Locate the cell with the specified text and output its [x, y] center coordinate. 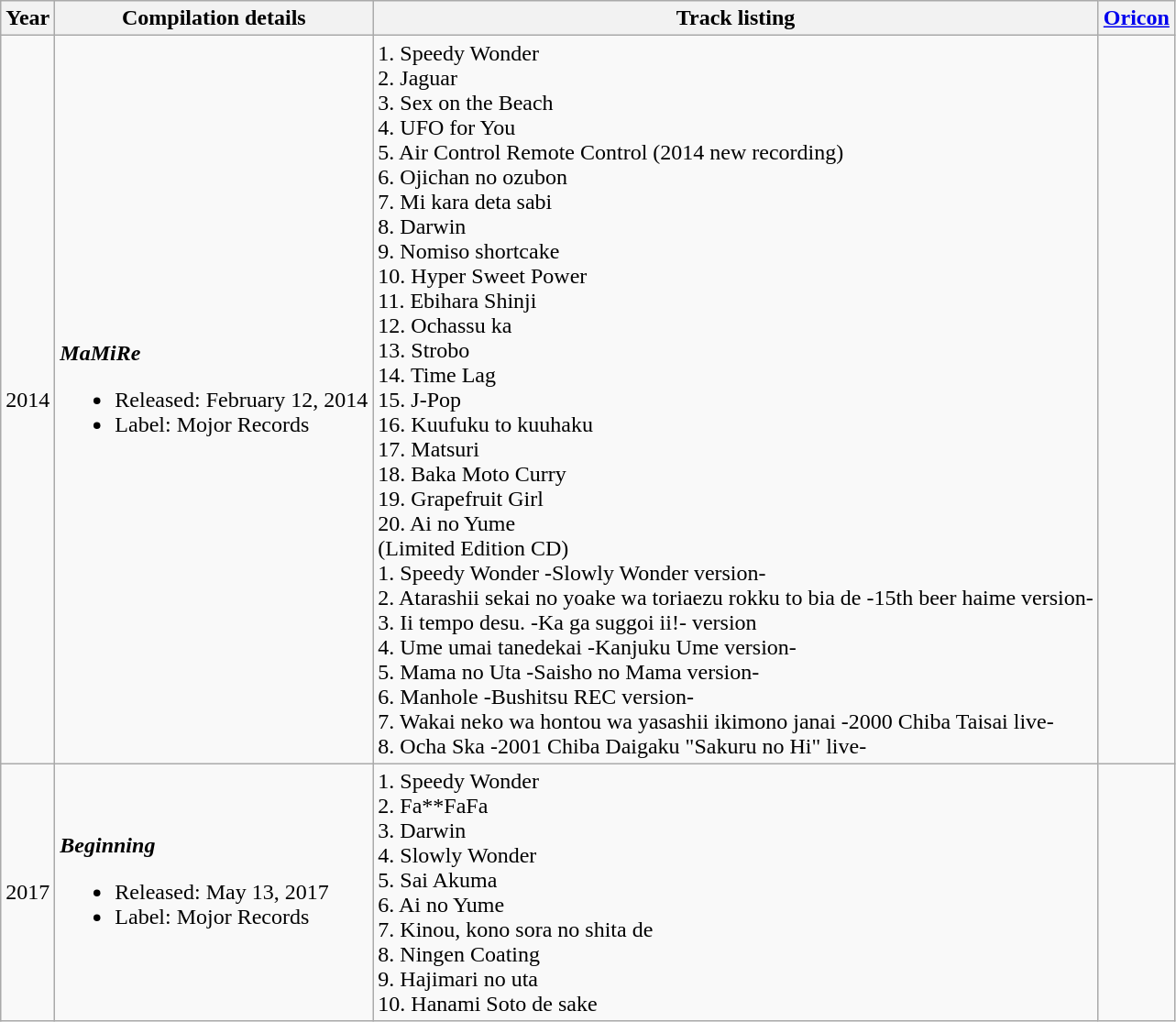
BeginningReleased: May 13, 2017Label: Mojor Records [214, 893]
MaMiReReleased: February 12, 2014Label: Mojor Records [214, 400]
2017 [27, 893]
Compilation details [214, 18]
Oricon [1137, 18]
Year [27, 18]
2014 [27, 400]
Track listing [735, 18]
